For the text-containing cell, return its midpoint in [x, y] coordinate format. 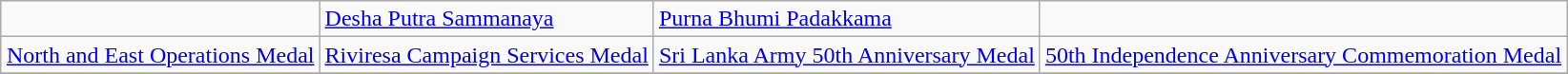
50th Independence Anniversary Commemoration Medal [1303, 55]
Sri Lanka Army 50th Anniversary Medal [847, 55]
Purna Bhumi Padakkama [847, 19]
North and East Operations Medal [160, 55]
Desha Putra Sammanaya [486, 19]
Riviresa Campaign Services Medal [486, 55]
